Provide the [X, Y] coordinate of the cell's center where the given text is located.  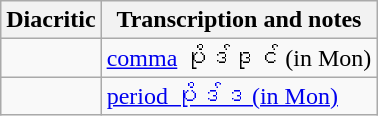
period ပိုဒ်ဒ (in Mon) [239, 96]
Diacritic [51, 20]
comma ပိုဒ်ဒုင် (in Mon) [239, 58]
Transcription and notes [239, 20]
